Scan for the cell matching the given text and deliver its (x, y) coordinate at center. 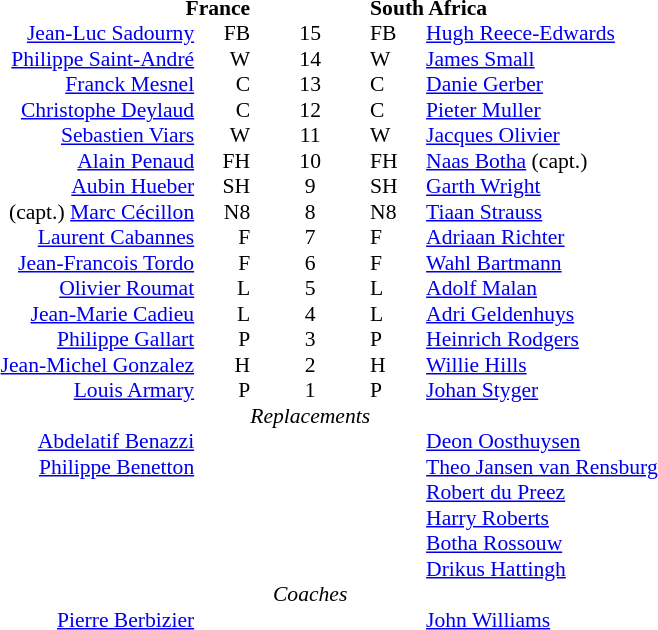
5 (310, 289)
7 (310, 237)
15 (310, 33)
8 (310, 212)
9 (310, 187)
Coaches (310, 595)
14 (310, 59)
10 (310, 161)
2 (310, 365)
4 (310, 314)
11 (310, 135)
12 (310, 110)
13 (310, 85)
1 (310, 391)
6 (310, 263)
3 (310, 339)
Replacements (310, 416)
